Provide the [x, y] coordinate of the cell's center where the given text is located.  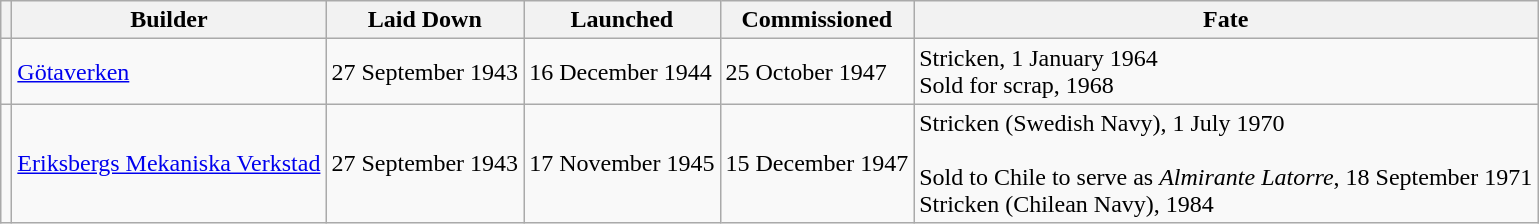
16 December 1944 [622, 72]
17 November 1945 [622, 164]
15 December 1947 [817, 164]
Launched [622, 20]
Stricken, 1 January 1964Sold for scrap, 1968 [1226, 72]
Commissioned [817, 20]
Götaverken [169, 72]
25 October 1947 [817, 72]
Stricken (Swedish Navy), 1 July 1970Sold to Chile to serve as Almirante Latorre, 18 September 1971 Stricken (Chilean Navy), 1984 [1226, 164]
Laid Down [425, 20]
Eriksbergs Mekaniska Verkstad [169, 164]
Builder [169, 20]
Fate [1226, 20]
